Extract the (X, Y) coordinate from the center of the cell holding the provided text.  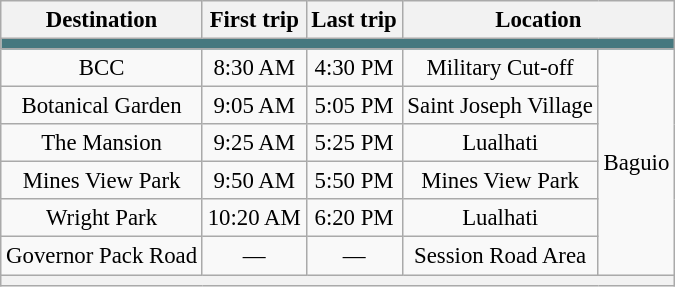
Baguio (636, 162)
Location (538, 20)
8:30 AM (254, 68)
Last trip (354, 20)
5:50 PM (354, 181)
Destination (102, 20)
The Mansion (102, 143)
Session Road Area (500, 256)
5:05 PM (354, 106)
Governor Pack Road (102, 256)
Botanical Garden (102, 106)
Saint Joseph Village (500, 106)
5:25 PM (354, 143)
6:20 PM (354, 219)
9:25 AM (254, 143)
4:30 PM (354, 68)
First trip (254, 20)
10:20 AM (254, 219)
Wright Park (102, 219)
9:05 AM (254, 106)
Military Cut-off (500, 68)
9:50 AM (254, 181)
BCC (102, 68)
